Provide the (x, y) coordinate of the cell's center where the given text is located.  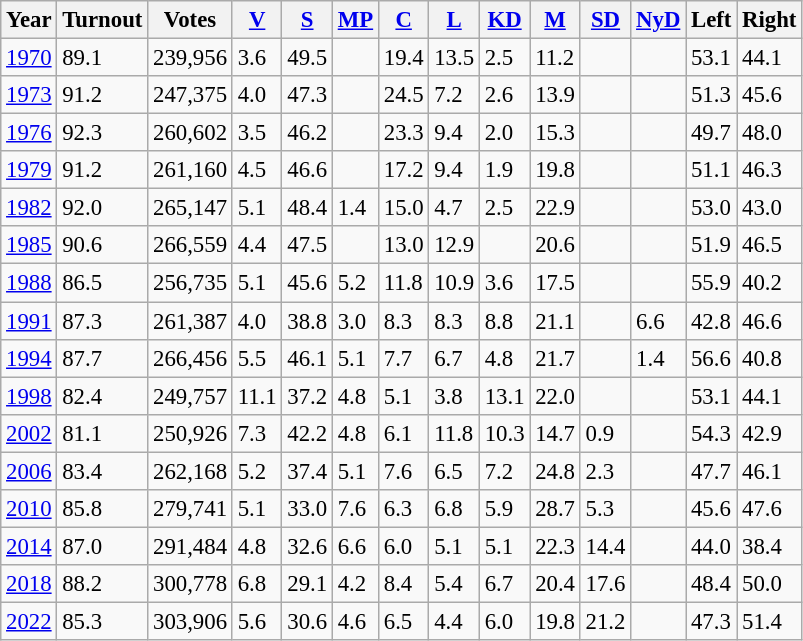
13.1 (504, 396)
5.6 (257, 621)
2010 (29, 509)
1979 (29, 170)
19.4 (403, 58)
8.4 (403, 584)
85.8 (102, 509)
37.4 (307, 471)
38.8 (307, 321)
249,757 (190, 396)
53.0 (712, 208)
23.3 (403, 133)
38.4 (770, 546)
3.0 (355, 321)
28.7 (555, 509)
2014 (29, 546)
22.9 (555, 208)
239,956 (190, 58)
7.3 (257, 433)
7.7 (403, 358)
46.3 (770, 170)
21.1 (555, 321)
90.6 (102, 245)
32.6 (307, 546)
92.3 (102, 133)
4.6 (355, 621)
42.8 (712, 321)
22.0 (555, 396)
6.3 (403, 509)
46.2 (307, 133)
1970 (29, 58)
20.6 (555, 245)
51.4 (770, 621)
1994 (29, 358)
5.3 (605, 509)
2.0 (504, 133)
86.5 (102, 283)
11.1 (257, 396)
13.9 (555, 95)
48.0 (770, 133)
10.3 (504, 433)
266,559 (190, 245)
30.6 (307, 621)
KD (504, 20)
2002 (29, 433)
2.6 (504, 95)
261,160 (190, 170)
4.5 (257, 170)
291,484 (190, 546)
2022 (29, 621)
42.9 (770, 433)
NyD (658, 20)
85.3 (102, 621)
87.7 (102, 358)
47.5 (307, 245)
11.2 (555, 58)
5.9 (504, 509)
50.0 (770, 584)
89.1 (102, 58)
C (403, 20)
279,741 (190, 509)
24.5 (403, 95)
10.9 (454, 283)
56.6 (712, 358)
49.5 (307, 58)
51.3 (712, 95)
24.8 (555, 471)
17.6 (605, 584)
20.4 (555, 584)
266,456 (190, 358)
17.5 (555, 283)
40.8 (770, 358)
Right (770, 20)
21.2 (605, 621)
2006 (29, 471)
51.1 (712, 170)
262,168 (190, 471)
92.0 (102, 208)
54.3 (712, 433)
5.5 (257, 358)
3.5 (257, 133)
17.2 (403, 170)
49.7 (712, 133)
87.0 (102, 546)
13.0 (403, 245)
Votes (190, 20)
40.2 (770, 283)
1991 (29, 321)
21.7 (555, 358)
Left (712, 20)
265,147 (190, 208)
43.0 (770, 208)
300,778 (190, 584)
47.7 (712, 471)
15.3 (555, 133)
88.2 (102, 584)
14.4 (605, 546)
303,906 (190, 621)
14.7 (555, 433)
42.2 (307, 433)
260,602 (190, 133)
8.8 (504, 321)
Year (29, 20)
87.3 (102, 321)
82.4 (102, 396)
51.9 (712, 245)
2.3 (605, 471)
55.9 (712, 283)
12.9 (454, 245)
V (257, 20)
15.0 (403, 208)
Turnout (102, 20)
46.5 (770, 245)
L (454, 20)
81.1 (102, 433)
4.2 (355, 584)
13.5 (454, 58)
1973 (29, 95)
1976 (29, 133)
37.2 (307, 396)
1985 (29, 245)
3.8 (454, 396)
44.0 (712, 546)
2018 (29, 584)
247,375 (190, 95)
6.1 (403, 433)
250,926 (190, 433)
29.1 (307, 584)
1982 (29, 208)
S (307, 20)
0.9 (605, 433)
SD (605, 20)
1988 (29, 283)
47.6 (770, 509)
1.9 (504, 170)
M (555, 20)
83.4 (102, 471)
22.3 (555, 546)
261,387 (190, 321)
4.7 (454, 208)
MP (355, 20)
5.4 (454, 584)
1998 (29, 396)
256,735 (190, 283)
33.0 (307, 509)
